Detect which cell encompasses the target text, then output its [x, y] center coordinate. 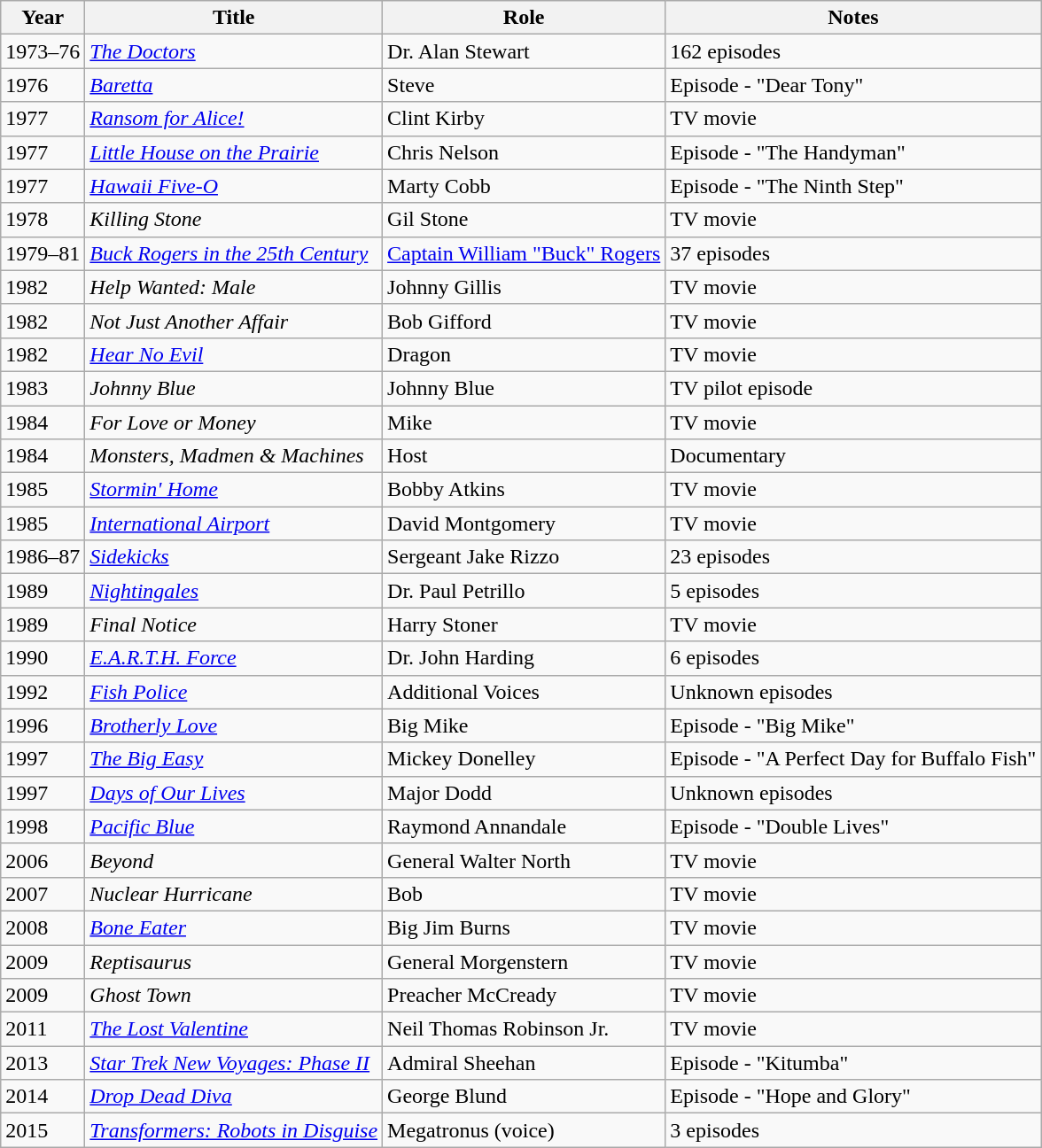
The Lost Valentine [234, 1029]
2015 [43, 1130]
Dr. Paul Petrillo [525, 591]
Preacher McCready [525, 996]
2007 [43, 894]
Sergeant Jake Rizzo [525, 557]
Little House on the Prairie [234, 152]
Episode - "The Handyman" [853, 152]
Drop Dead Diva [234, 1097]
1973–76 [43, 51]
Episode - "Double Lives" [853, 826]
Neil Thomas Robinson Jr. [525, 1029]
Documentary [853, 456]
2008 [43, 927]
Dr. Alan Stewart [525, 51]
Additional Voices [525, 692]
Johnny Gillis [525, 287]
Episode - "A Perfect Day for Buffalo Fish" [853, 759]
Transformers: Robots in Disguise [234, 1130]
Beyond [234, 860]
Captain William "Buck" Rogers [525, 253]
Gil Stone [525, 220]
Star Trek New Voyages: Phase II [234, 1063]
Notes [853, 18]
Killing Stone [234, 220]
37 episodes [853, 253]
6 episodes [853, 658]
1992 [43, 692]
Stormin' Home [234, 490]
Monsters, Madmen & Machines [234, 456]
Title [234, 18]
The Big Easy [234, 759]
Admiral Sheehan [525, 1063]
Nuclear Hurricane [234, 894]
Dragon [525, 354]
E.A.R.T.H. Force [234, 658]
Bobby Atkins [525, 490]
Megatronus (voice) [525, 1130]
23 episodes [853, 557]
Raymond Annandale [525, 826]
Big Jim Burns [525, 927]
Marty Cobb [525, 186]
Clint Kirby [525, 119]
Harry Stoner [525, 624]
Bob [525, 894]
Episode - "Hope and Glory" [853, 1097]
Episode - "Big Mike" [853, 725]
2006 [43, 860]
1986–87 [43, 557]
1978 [43, 220]
General Walter North [525, 860]
1979–81 [43, 253]
162 episodes [853, 51]
Chris Nelson [525, 152]
Nightingales [234, 591]
General Morgenstern [525, 961]
Big Mike [525, 725]
Buck Rogers in the 25th Century [234, 253]
International Airport [234, 524]
Major Dodd [525, 793]
Bob Gifford [525, 321]
Pacific Blue [234, 826]
Steve [525, 85]
3 episodes [853, 1130]
David Montgomery [525, 524]
1976 [43, 85]
5 episodes [853, 591]
Brotherly Love [234, 725]
Ransom for Alice! [234, 119]
2014 [43, 1097]
The Doctors [234, 51]
Bone Eater [234, 927]
2013 [43, 1063]
Year [43, 18]
Sidekicks [234, 557]
1998 [43, 826]
Baretta [234, 85]
Mickey Donelley [525, 759]
Ghost Town [234, 996]
Help Wanted: Male [234, 287]
Episode - "Kitumba" [853, 1063]
Episode - "The Ninth Step" [853, 186]
1983 [43, 388]
Days of Our Lives [234, 793]
Reptisaurus [234, 961]
Host [525, 456]
Episode - "Dear Tony" [853, 85]
Hawaii Five-O [234, 186]
Fish Police [234, 692]
Mike [525, 423]
For Love or Money [234, 423]
George Blund [525, 1097]
Final Notice [234, 624]
TV pilot episode [853, 388]
1996 [43, 725]
Not Just Another Affair [234, 321]
Role [525, 18]
Hear No Evil [234, 354]
Dr. John Harding [525, 658]
1990 [43, 658]
2011 [43, 1029]
